Capture the cell that displays the provided text and extract its [X, Y] central coordinate. 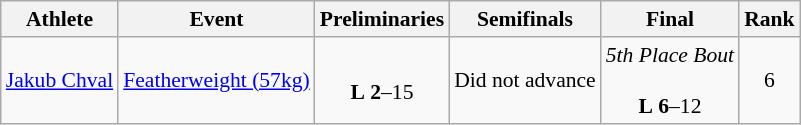
Rank [770, 19]
Event [216, 19]
Jakub Chval [60, 80]
Athlete [60, 19]
Semifinals [525, 19]
Final [670, 19]
Featherweight (57kg) [216, 80]
5th Place Bout L 6–12 [670, 80]
Preliminaries [382, 19]
L 2–15 [382, 80]
Did not advance [525, 80]
6 [770, 80]
